Return (x, y) of the center of cell containing provided text 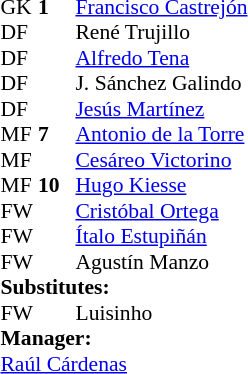
Alfredo Tena (161, 58)
Manager: (124, 339)
7 (57, 135)
Ítalo Estupiñán (161, 237)
J. Sánchez Galindo (161, 83)
Luisinho (161, 313)
Substitutes: (124, 287)
René Trujillo (161, 33)
Cesáreo Victorino (161, 160)
10 (57, 185)
Cristóbal Ortega (161, 211)
Agustín Manzo (161, 262)
Jesús Martínez (161, 109)
Hugo Kiesse (161, 185)
Antonio de la Torre (161, 135)
